Provide the (x, y) coordinate of the cell's center where the given text is located.  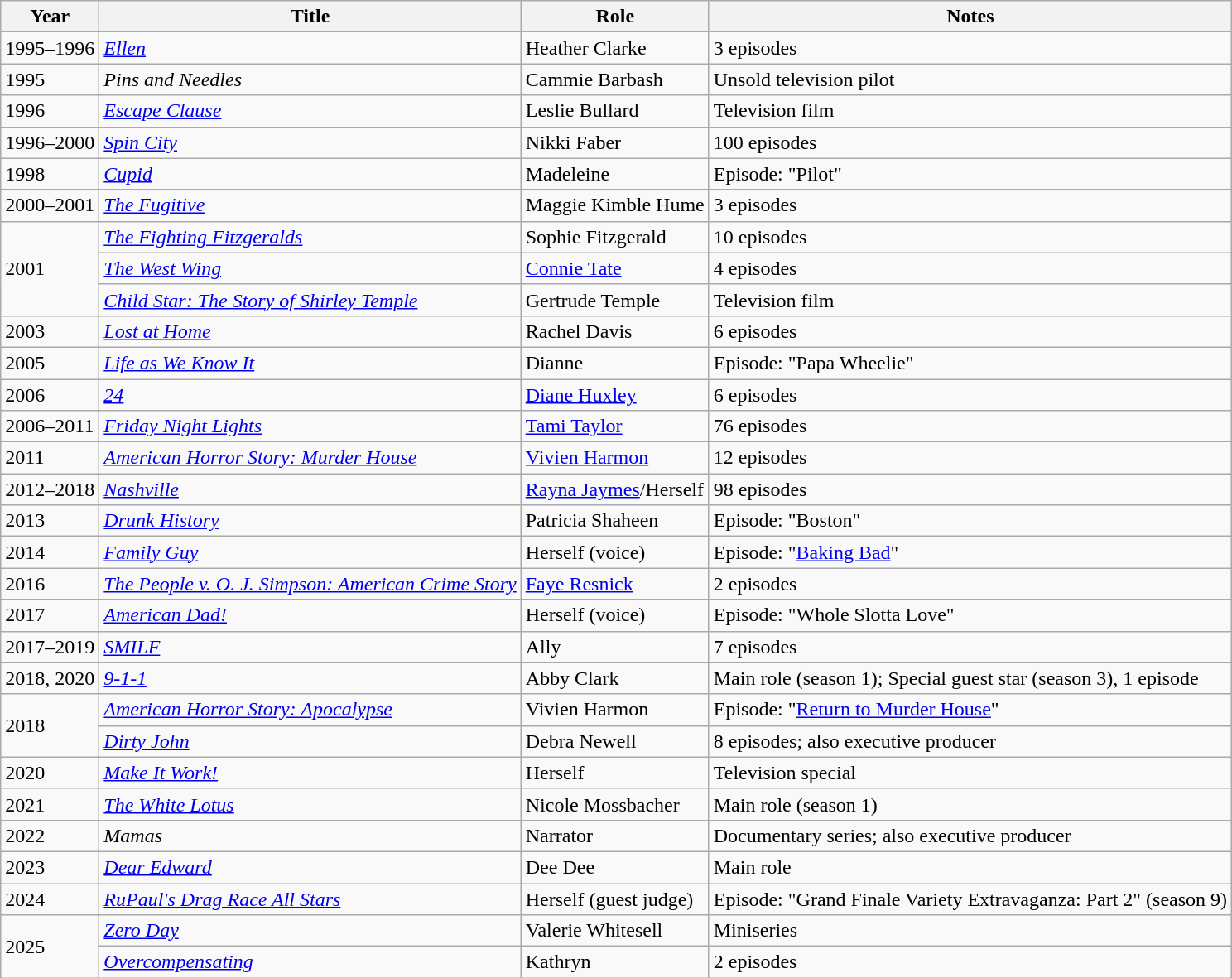
12 episodes (970, 458)
Patricia Shaheen (614, 521)
Abby Clark (614, 678)
Ally (614, 647)
The White Lotus (310, 804)
Nashville (310, 489)
Mamas (310, 836)
Year (50, 17)
1998 (50, 174)
The West Wing (310, 268)
Faye Resnick (614, 584)
Leslie Bullard (614, 111)
Maggie Kimble Hume (614, 205)
2020 (50, 773)
2000–2001 (50, 205)
1995 (50, 79)
1996–2000 (50, 142)
Cammie Barbash (614, 79)
Pins and Needles (310, 79)
Rachel Davis (614, 331)
American Dad! (310, 615)
Make It Work! (310, 773)
2001 (50, 268)
2005 (50, 363)
2022 (50, 836)
Episode: "Baking Bad" (970, 552)
2021 (50, 804)
Role (614, 17)
Episode: "Grand Finale Variety Extravaganza: Part 2" (season 9) (970, 899)
Nikki Faber (614, 142)
2006–2011 (50, 426)
2012–2018 (50, 489)
2014 (50, 552)
2023 (50, 867)
Episode: "Return to Murder House" (970, 710)
Connie Tate (614, 268)
2017–2019 (50, 647)
7 episodes (970, 647)
Main role (970, 867)
Dianne (614, 363)
76 episodes (970, 426)
2006 (50, 395)
SMILF (310, 647)
Ellen (310, 48)
Sophie Fitzgerald (614, 237)
Debra Newell (614, 741)
Family Guy (310, 552)
Main role (season 1) (970, 804)
Television special (970, 773)
Miniseries (970, 931)
2013 (50, 521)
American Horror Story: Apocalypse (310, 710)
Rayna Jaymes/Herself (614, 489)
Title (310, 17)
Escape Clause (310, 111)
Gertrude Temple (614, 300)
Heather Clarke (614, 48)
9-1-1 (310, 678)
1996 (50, 111)
Dee Dee (614, 867)
Nicole Mossbacher (614, 804)
Valerie Whitesell (614, 931)
2011 (50, 458)
The Fugitive (310, 205)
Documentary series; also executive producer (970, 836)
100 episodes (970, 142)
4 episodes (970, 268)
Tami Taylor (614, 426)
2024 (50, 899)
Spin City (310, 142)
Kathryn (614, 962)
Friday Night Lights (310, 426)
Overcompensating (310, 962)
Dear Edward (310, 867)
Herself (614, 773)
24 (310, 395)
8 episodes; also executive producer (970, 741)
Narrator (614, 836)
The Fighting Fitzgeralds (310, 237)
1995–1996 (50, 48)
Main role (season 1); Special guest star (season 3), 1 episode (970, 678)
Episode: "Whole Slotta Love" (970, 615)
Notes (970, 17)
Episode: "Boston" (970, 521)
98 episodes (970, 489)
Lost at Home (310, 331)
2025 (50, 947)
10 episodes (970, 237)
Child Star: The Story of Shirley Temple (310, 300)
Cupid (310, 174)
RuPaul's Drag Race All Stars (310, 899)
2016 (50, 584)
2018, 2020 (50, 678)
2017 (50, 615)
Herself (guest judge) (614, 899)
The People v. O. J. Simpson: American Crime Story (310, 584)
Episode: "Pilot" (970, 174)
Episode: "Papa Wheelie" (970, 363)
Drunk History (310, 521)
2003 (50, 331)
American Horror Story: Murder House (310, 458)
Zero Day (310, 931)
Madeleine (614, 174)
Unsold television pilot (970, 79)
Dirty John (310, 741)
Life as We Know It (310, 363)
2018 (50, 725)
Diane Huxley (614, 395)
